Output the (x, y) coordinate of the center of the cell containing the given text.  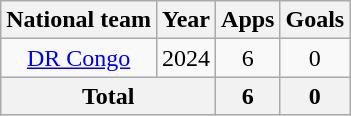
2024 (186, 58)
Goals (315, 20)
National team (79, 20)
Year (186, 20)
Apps (248, 20)
DR Congo (79, 58)
Total (108, 96)
